From the cell containing the given text, extract its center point as [x, y] coordinate. 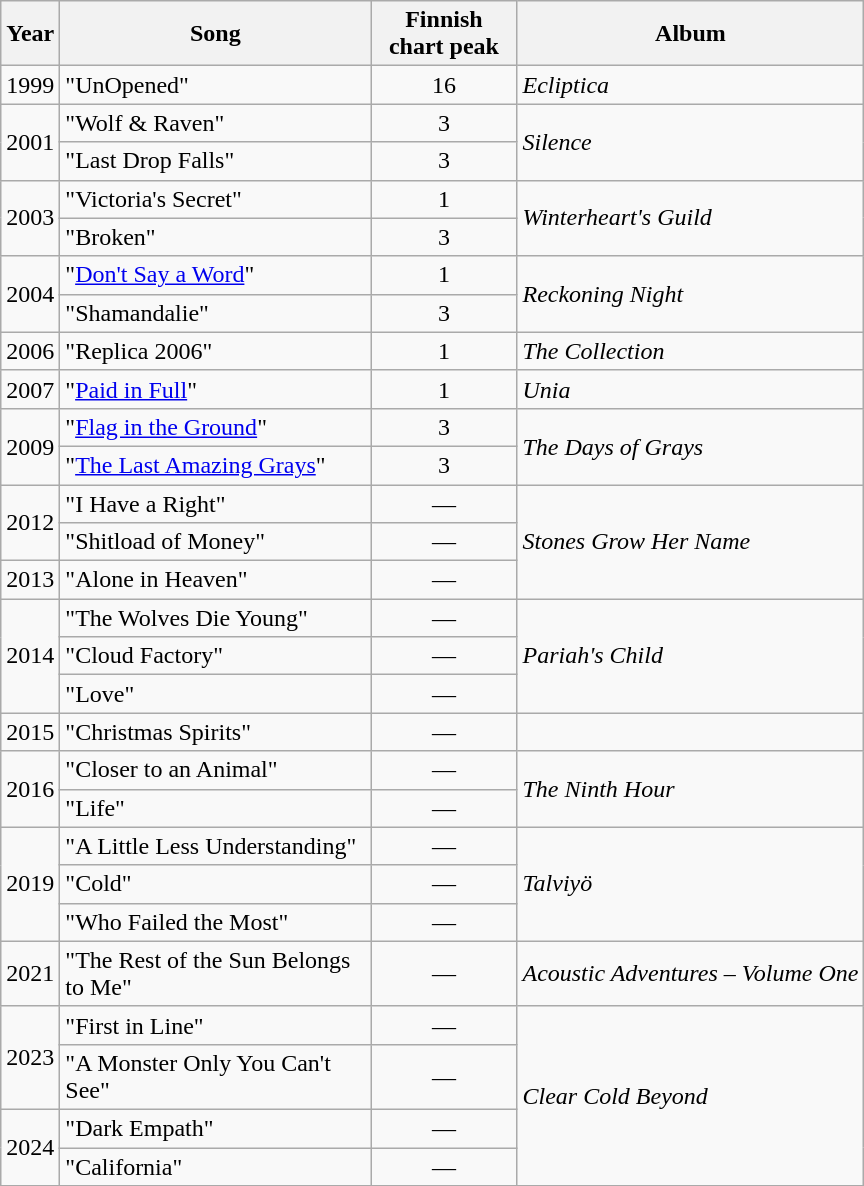
2024 [30, 1147]
2014 [30, 656]
Reckoning Night [690, 294]
The Ninth Hour [690, 789]
Winterheart's Guild [690, 218]
Finnishchart peak [444, 34]
2023 [30, 1058]
Pariah's Child [690, 656]
"Life" [216, 808]
"Flag in the Ground" [216, 427]
"California" [216, 1167]
Album [690, 34]
2015 [30, 732]
"Replica 2006" [216, 351]
"UnOpened" [216, 85]
2021 [30, 974]
"Shitload of Money" [216, 542]
"Christmas Spirits" [216, 732]
1999 [30, 85]
"Love" [216, 694]
Clear Cold Beyond [690, 1096]
16 [444, 85]
"Broken" [216, 237]
"A Little Less Understanding" [216, 846]
"Wolf & Raven" [216, 123]
Stones Grow Her Name [690, 541]
Acoustic Adventures – Volume One [690, 974]
2013 [30, 580]
"Victoria's Secret" [216, 199]
"Don't Say a Word" [216, 275]
2009 [30, 446]
"The Wolves Die Young" [216, 618]
The Days of Grays [690, 446]
"The Rest of the Sun Belongs to Me" [216, 974]
"Alone in Heaven" [216, 580]
2004 [30, 294]
2003 [30, 218]
2012 [30, 522]
"Last Drop Falls" [216, 161]
Song [216, 34]
2007 [30, 389]
Talviyö [690, 884]
"First in Line" [216, 1025]
2006 [30, 351]
"The Last Amazing Grays" [216, 465]
"Closer to an Animal" [216, 770]
"A Monster Only You Can't See" [216, 1076]
"I Have a Right" [216, 503]
"Shamandalie" [216, 313]
Silence [690, 142]
The Collection [690, 351]
2001 [30, 142]
"Cold" [216, 884]
"Dark Empath" [216, 1128]
"Who Failed the Most" [216, 922]
2019 [30, 884]
2016 [30, 789]
"Cloud Factory" [216, 656]
"Paid in Full" [216, 389]
Ecliptica [690, 85]
Year [30, 34]
Unia [690, 389]
